Determine the [X, Y] coordinate at the center of the cell enclosing the given text.  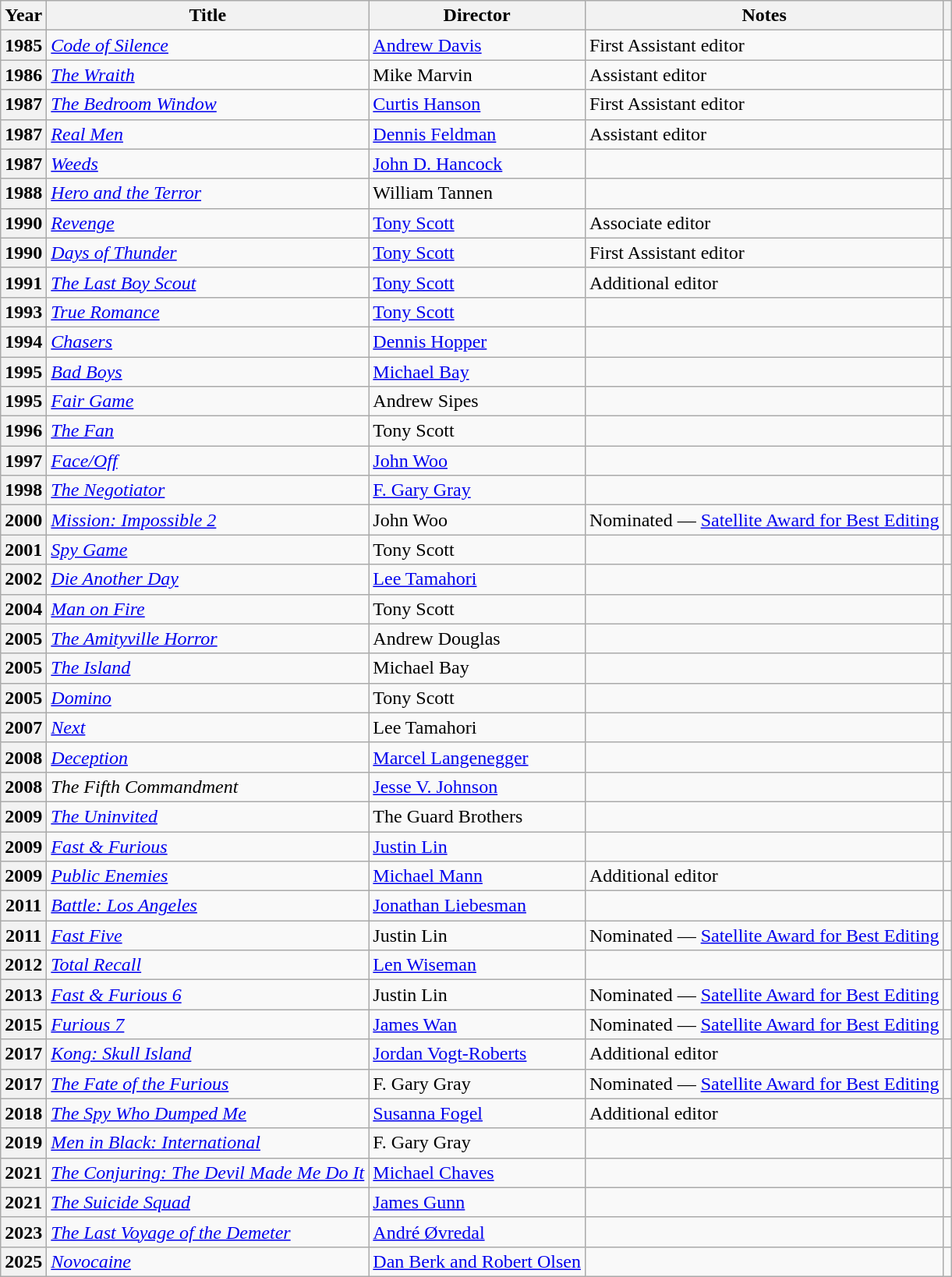
James Gunn [477, 1202]
Face/Off [207, 461]
Michael Mann [477, 876]
1997 [23, 461]
Bad Boys [207, 372]
Days of Thunder [207, 253]
2002 [23, 579]
Jonathan Liebesman [477, 906]
Marcel Langenegger [477, 757]
Domino [207, 698]
Andrew Douglas [477, 638]
Jesse V. Johnson [477, 787]
Dennis Feldman [477, 134]
1994 [23, 341]
2015 [23, 1024]
André Øvredal [477, 1232]
1985 [23, 45]
The Bedroom Window [207, 104]
Fast Five [207, 936]
2012 [23, 965]
Andrew Davis [477, 45]
1996 [23, 431]
2025 [23, 1261]
Furious 7 [207, 1024]
The Uninvited [207, 816]
Public Enemies [207, 876]
2001 [23, 550]
2018 [23, 1113]
Mission: Impossible 2 [207, 520]
Len Wiseman [477, 965]
Revenge [207, 223]
Battle: Los Angeles [207, 906]
The Fan [207, 431]
Real Men [207, 134]
Dennis Hopper [477, 341]
The Wraith [207, 75]
The Fate of the Furious [207, 1084]
1988 [23, 193]
Andrew Sipes [477, 401]
Notes [764, 16]
Title [207, 16]
Novocaine [207, 1261]
Men in Black: International [207, 1143]
2007 [23, 727]
Fast & Furious 6 [207, 995]
1991 [23, 282]
Jordan Vogt-Roberts [477, 1054]
John D. Hancock [477, 164]
Total Recall [207, 965]
Associate editor [764, 223]
Kong: Skull Island [207, 1054]
Hero and the Terror [207, 193]
Dan Berk and Robert Olsen [477, 1261]
James Wan [477, 1024]
Fast & Furious [207, 846]
1986 [23, 75]
Year [23, 16]
The Island [207, 668]
The Guard Brothers [477, 816]
Fair Game [207, 401]
Mike Marvin [477, 75]
Next [207, 727]
The Suicide Squad [207, 1202]
True Romance [207, 312]
The Conjuring: The Devil Made Me Do It [207, 1173]
Spy Game [207, 550]
Code of Silence [207, 45]
Deception [207, 757]
The Amityville Horror [207, 638]
Susanna Fogel [477, 1113]
Curtis Hanson [477, 104]
2000 [23, 520]
Weeds [207, 164]
William Tannen [477, 193]
Chasers [207, 341]
Michael Chaves [477, 1173]
2004 [23, 609]
The Spy Who Dumped Me [207, 1113]
2013 [23, 995]
The Negotiator [207, 490]
1998 [23, 490]
2019 [23, 1143]
Director [477, 16]
The Last Voyage of the Demeter [207, 1232]
2023 [23, 1232]
1993 [23, 312]
Die Another Day [207, 579]
Man on Fire [207, 609]
The Last Boy Scout [207, 282]
The Fifth Commandment [207, 787]
